Pinpoint the cell where the given text exists, returning its (x, y) midpoint coordinate. 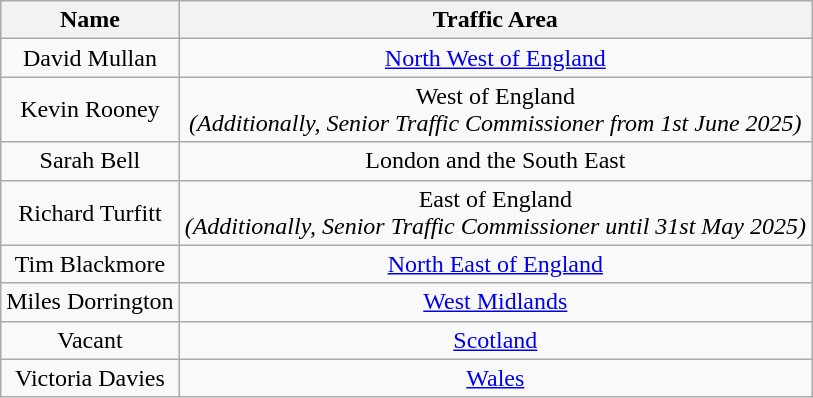
Vacant (90, 340)
West of England(Additionally, Senior Traffic Commissioner from 1st June 2025) (495, 110)
Traffic Area (495, 20)
London and the South East (495, 161)
Wales (495, 378)
North East of England (495, 264)
Scotland (495, 340)
Miles Dorrington (90, 302)
David Mullan (90, 58)
West Midlands (495, 302)
Sarah Bell (90, 161)
North West of England (495, 58)
Name (90, 20)
East of England(Additionally, Senior Traffic Commissioner until 31st May 2025) (495, 212)
Kevin Rooney (90, 110)
Richard Turfitt (90, 212)
Victoria Davies (90, 378)
Tim Blackmore (90, 264)
